Provide the [x, y] coordinate of the cell's center where the given text is located.  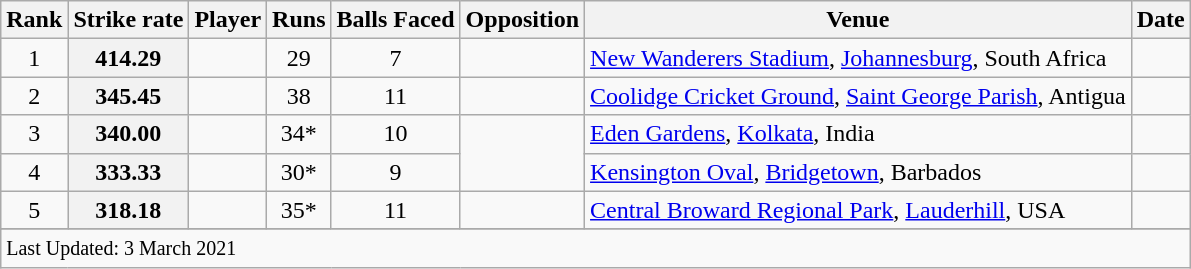
333.33 [128, 172]
Date [1160, 20]
Kensington Oval, Bridgetown, Barbados [858, 172]
7 [396, 58]
4 [34, 172]
New Wanderers Stadium, Johannesburg, South Africa [858, 58]
34* [299, 134]
318.18 [128, 210]
Opposition [522, 20]
38 [299, 96]
Strike rate [128, 20]
340.00 [128, 134]
35* [299, 210]
3 [34, 134]
Player [228, 20]
9 [396, 172]
Coolidge Cricket Ground, Saint George Parish, Antigua [858, 96]
Rank [34, 20]
10 [396, 134]
Balls Faced [396, 20]
414.29 [128, 58]
2 [34, 96]
Venue [858, 20]
Last Updated: 3 March 2021 [596, 248]
29 [299, 58]
1 [34, 58]
5 [34, 210]
345.45 [128, 96]
Central Broward Regional Park, Lauderhill, USA [858, 210]
30* [299, 172]
Runs [299, 20]
Eden Gardens, Kolkata, India [858, 134]
